Output the (X, Y) coordinate of the center of the cell containing the given text.  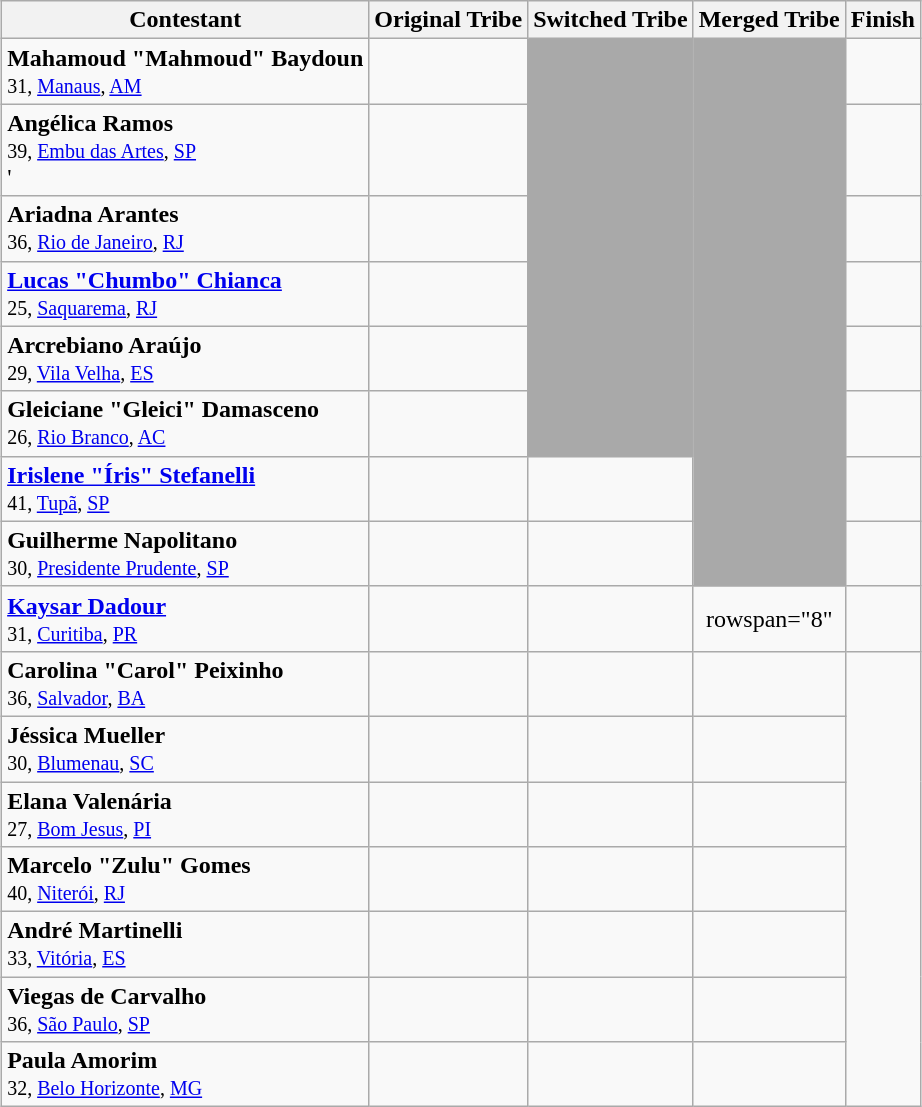
Paula Amorim32, Belo Horizonte, MG (186, 1074)
Gleiciane "Gleici" Damasceno26, Rio Branco, AC (186, 424)
Irislene "Íris" Stefanelli41, Tupã, SP (186, 488)
Jéssica Mueller30, Blumenau, SC (186, 748)
André Martinelli33, Vitória, ES (186, 944)
Switched Tribe (611, 20)
Arcrebiano Araújo29, Vila Velha, ES (186, 358)
Marcelo "Zulu" Gomes40, Niterói, RJ (186, 880)
Ariadna Arantes36, Rio de Janeiro, RJ (186, 228)
Viegas de Carvalho36, São Paulo, SP (186, 1010)
rowspan="8" (769, 618)
Carolina "Carol" Peixinho36, Salvador, BA (186, 684)
Guilherme Napolitano30, Presidente Prudente, SP (186, 554)
Mahamoud "Mahmoud" Baydoun31, Manaus, AM (186, 72)
Finish (882, 20)
Elana Valenária27, Bom Jesus, PI (186, 814)
Merged Tribe (769, 20)
Kaysar Dadour31, Curitiba, PR (186, 618)
Lucas "Chumbo" Chianca25, Saquarema, RJ (186, 294)
Angélica Ramos39, Embu das Artes, SP' (186, 150)
Contestant (186, 20)
Original Tribe (448, 20)
